For the text-containing cell, return its midpoint in [X, Y] coordinate format. 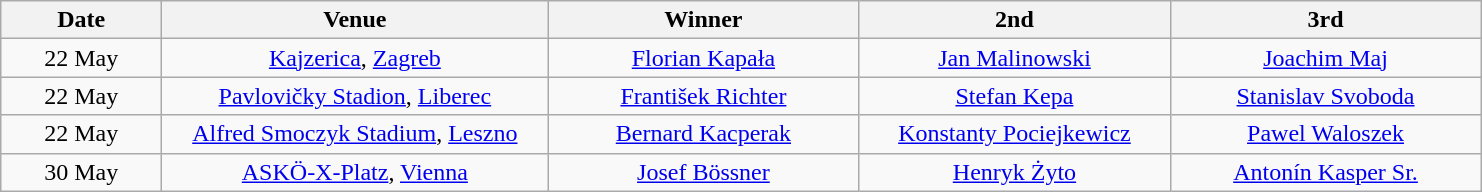
Date [82, 20]
Antonín Kasper Sr. [1326, 172]
Stefan Kepa [1014, 96]
František Richter [704, 96]
Jan Malinowski [1014, 58]
30 May [82, 172]
3rd [1326, 20]
Pavlovičky Stadion, Liberec [355, 96]
2nd [1014, 20]
Henryk Żyto [1014, 172]
Winner [704, 20]
Venue [355, 20]
Konstanty Pociejkewicz [1014, 134]
Alfred Smoczyk Stadium, Leszno [355, 134]
Kajzerica, Zagreb [355, 58]
Bernard Kacperak [704, 134]
Stanislav Svoboda [1326, 96]
Pawel Waloszek [1326, 134]
Joachim Maj [1326, 58]
Josef Bössner [704, 172]
Florian Kapała [704, 58]
ASKÖ-X-Platz, Vienna [355, 172]
